Identify which cell holds the provided text, then report its [x, y] central coordinate. 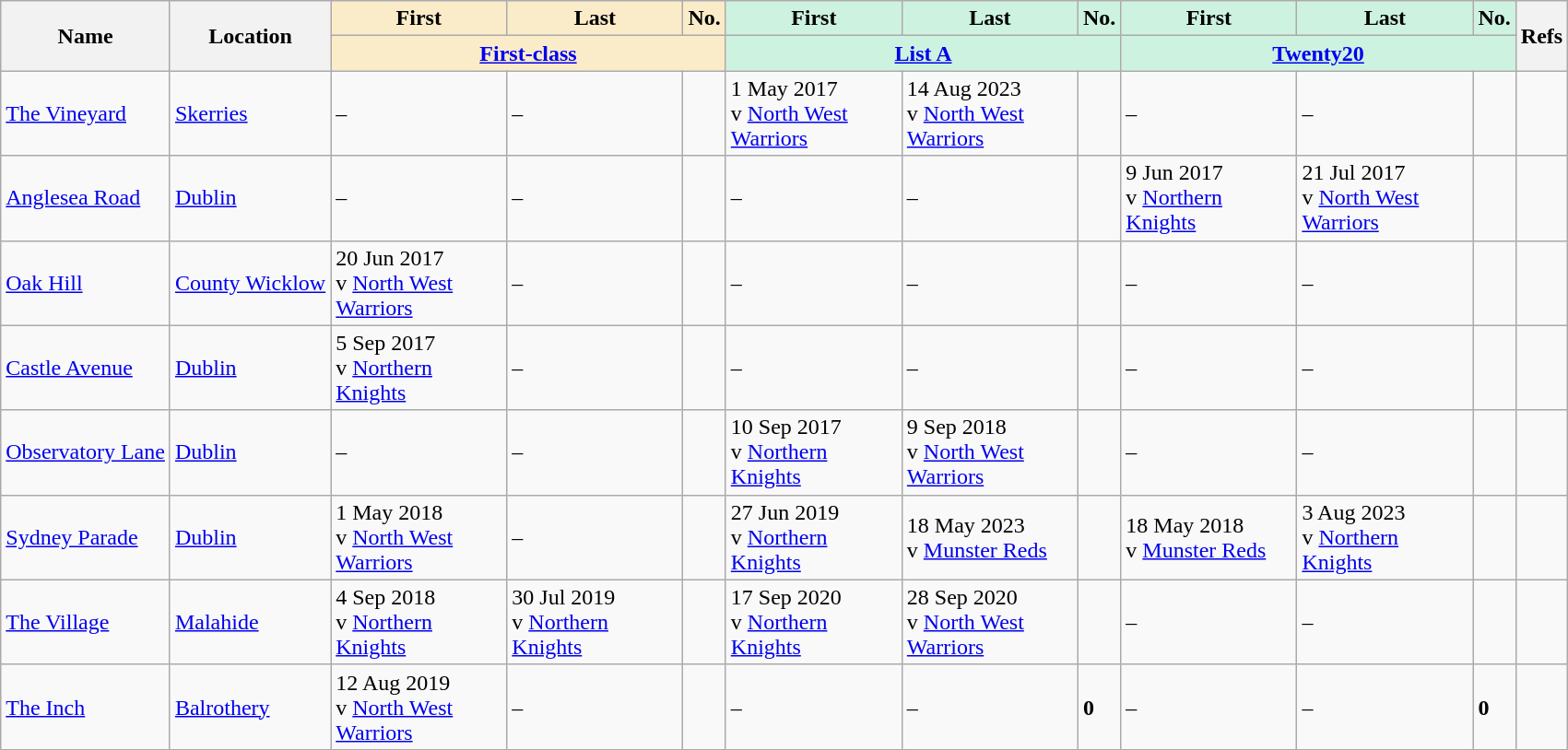
The Village [86, 622]
18 May 2018v Munster Reds [1209, 537]
17 Sep 2020v Northern Knights [813, 622]
14 Aug 2023v North West Warriors [990, 113]
5 Sep 2017v Northern Knights [419, 368]
Location [250, 36]
1 May 2018v North West Warriors [419, 537]
Anglesea Road [86, 198]
List A [924, 53]
30 Jul 2019v Northern Knights [595, 622]
Observatory Lane [86, 452]
12 Aug 2019v North West Warriors [419, 707]
18 May 2023v Munster Reds [990, 537]
Name [86, 36]
Castle Avenue [86, 368]
10 Sep 2017v Northern Knights [813, 452]
Malahide [250, 622]
28 Sep 2020v North West Warriors [990, 622]
Sydney Parade [86, 537]
9 Sep 2018v North West Warriors [990, 452]
First-class [529, 53]
3 Aug 2023v Northern Knights [1385, 537]
1 May 2017v North West Warriors [813, 113]
4 Sep 2018v Northern Knights [419, 622]
Oak Hill [86, 283]
The Vineyard [86, 113]
Refs [1541, 36]
20 Jun 2017v North West Warriors [419, 283]
Skerries [250, 113]
27 Jun 2019v Northern Knights [813, 537]
21 Jul 2017v North West Warriors [1385, 198]
9 Jun 2017v Northern Knights [1209, 198]
Balrothery [250, 707]
County Wicklow [250, 283]
Twenty20 [1318, 53]
The Inch [86, 707]
